Search for the cell housing the specified text and yield its (X, Y) center coordinate. 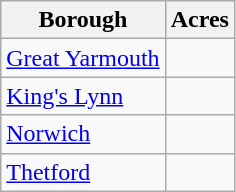
Acres (200, 20)
Borough (83, 20)
Great Yarmouth (83, 58)
King's Lynn (83, 96)
Norwich (83, 134)
Thetford (83, 172)
